Find where the given text appears and provide that cell's center as (X, Y) coordinate. 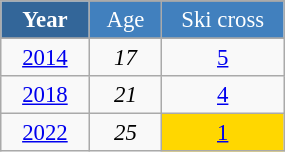
25 (126, 133)
1 (223, 133)
2014 (45, 58)
2018 (45, 95)
21 (126, 95)
5 (223, 58)
Year (45, 20)
Age (126, 20)
17 (126, 58)
2022 (45, 133)
Ski cross (223, 20)
4 (223, 95)
